Find where the given text appears and provide that cell's center as [x, y] coordinate. 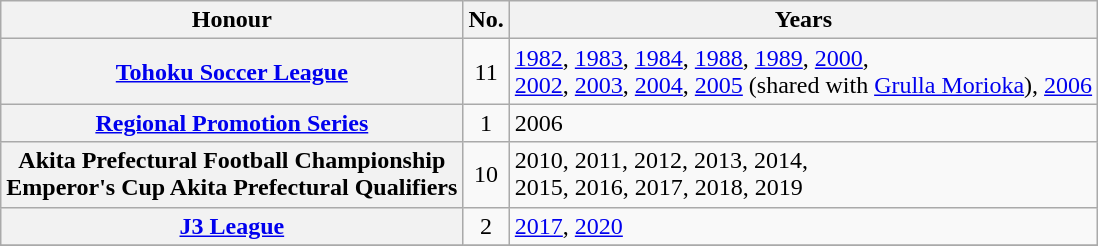
1982, 1983, 1984, 1988, 1989, 2000, 2002, 2003, 2004, 2005 (shared with Grulla Morioka), 2006 [803, 72]
Honour [232, 20]
11 [486, 72]
J3 League [232, 226]
2010, 2011, 2012, 2013, 2014, 2015, 2016, 2017, 2018, 2019 [803, 174]
2 [486, 226]
Regional Promotion Series [232, 123]
No. [486, 20]
2006 [803, 123]
10 [486, 174]
Tohoku Soccer League [232, 72]
Years [803, 20]
2017, 2020 [803, 226]
Akita Prefectural Football Championship Emperor's Cup Akita Prefectural Qualifiers [232, 174]
1 [486, 123]
